Provide the [x, y] coordinate of the cell's center where the given text is located.  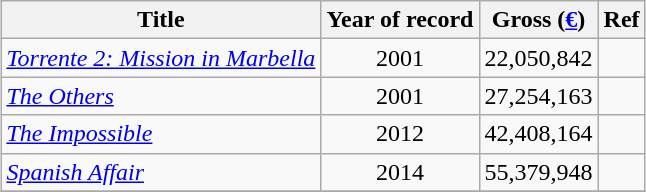
Year of record [400, 20]
Spanish Affair [161, 172]
2014 [400, 172]
2012 [400, 134]
Title [161, 20]
Gross (€) [538, 20]
The Impossible [161, 134]
Torrente 2: Mission in Marbella [161, 58]
27,254,163 [538, 96]
The Others [161, 96]
Ref [622, 20]
22,050,842 [538, 58]
42,408,164 [538, 134]
55,379,948 [538, 172]
